Determine the (X, Y) coordinate at the center of the cell enclosing the given text.  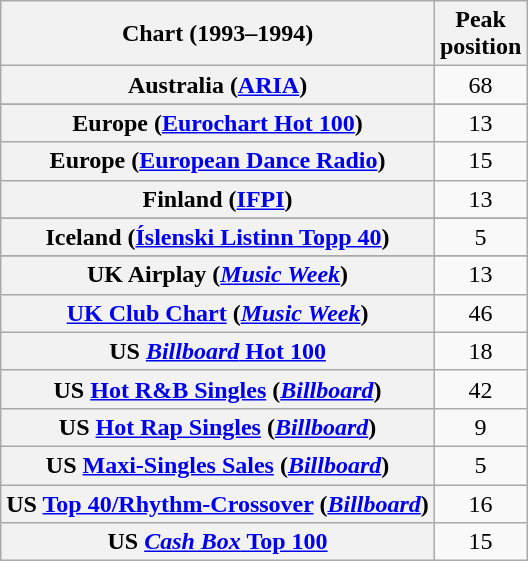
Australia (ARIA) (218, 85)
Finland (IFPI) (218, 199)
Europe (European Dance Radio) (218, 161)
US Cash Box Top 100 (218, 542)
9 (480, 427)
Chart (1993–1994) (218, 34)
Iceland (Íslenski Listinn Topp 40) (218, 237)
42 (480, 389)
US Hot Rap Singles (Billboard) (218, 427)
16 (480, 503)
46 (480, 313)
68 (480, 85)
US Billboard Hot 100 (218, 351)
US Maxi-Singles Sales (Billboard) (218, 465)
UK Club Chart (Music Week) (218, 313)
UK Airplay (Music Week) (218, 275)
US Top 40/Rhythm-Crossover (Billboard) (218, 503)
Europe (Eurochart Hot 100) (218, 123)
18 (480, 351)
US Hot R&B Singles (Billboard) (218, 389)
Peakposition (480, 34)
